Find where the given text appears and provide that cell's center as [X, Y] coordinate. 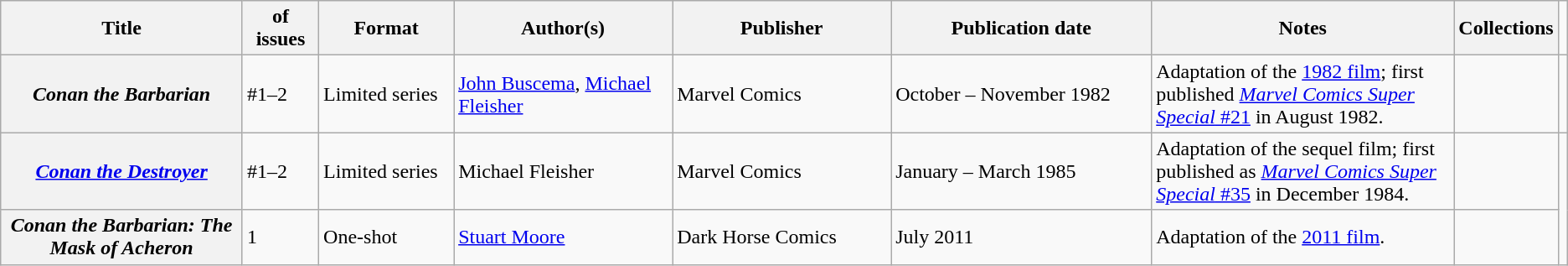
Dark Horse Comics [782, 237]
July 2011 [1022, 237]
Author(s) [563, 29]
Stuart Moore [563, 237]
John Buscema, Michael Fleisher [563, 94]
Conan the Barbarian: The Mask of Acheron [122, 237]
Conan the Destroyer [122, 171]
Adaptation of the 1982 film; first published Marvel Comics Super Special #21 in August 1982. [1303, 94]
Format [387, 29]
Adaptation of the sequel film; first published as Marvel Comics Super Special #35 in December 1984. [1303, 171]
October – November 1982 [1022, 94]
Notes [1303, 29]
of issues [280, 29]
Publisher [782, 29]
One-shot [387, 237]
1 [280, 237]
Adaptation of the 2011 film. [1303, 237]
Title [122, 29]
Collections [1506, 29]
Publication date [1022, 29]
January – March 1985 [1022, 171]
Michael Fleisher [563, 171]
Conan the Barbarian [122, 94]
